Find where the given text appears and provide that cell's center as [X, Y] coordinate. 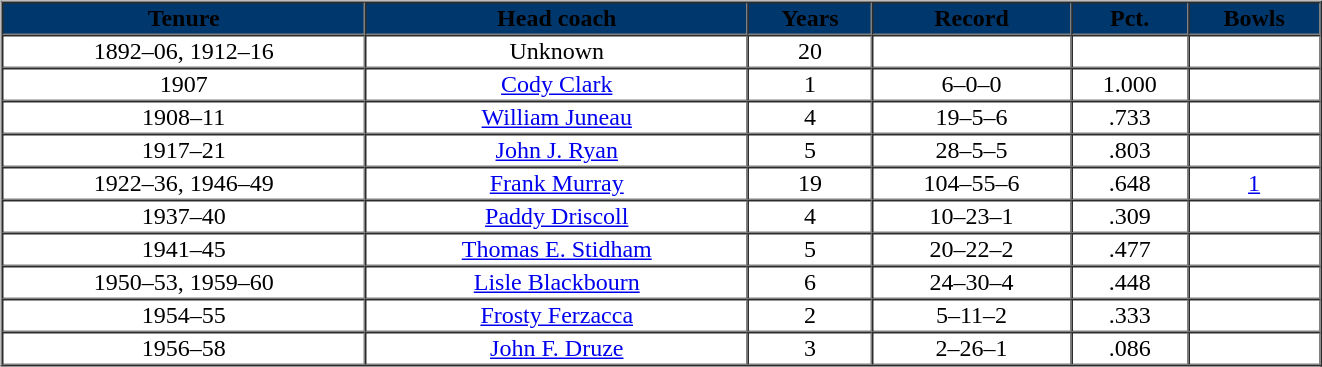
2–26–1 [972, 348]
1937–40 [184, 216]
Years [810, 18]
John J. Ryan [556, 150]
19–5–6 [972, 118]
Paddy Driscoll [556, 216]
.448 [1130, 282]
20–22–2 [972, 250]
28–5–5 [972, 150]
1941–45 [184, 250]
1.000 [1130, 84]
.333 [1130, 316]
24–30–4 [972, 282]
1956–58 [184, 348]
1917–21 [184, 150]
.086 [1130, 348]
.309 [1130, 216]
.477 [1130, 250]
William Juneau [556, 118]
Frosty Ferzacca [556, 316]
104–55–6 [972, 184]
5–11–2 [972, 316]
.733 [1130, 118]
3 [810, 348]
1954–55 [184, 316]
Thomas E. Stidham [556, 250]
20 [810, 52]
1892–06, 1912–16 [184, 52]
Cody Clark [556, 84]
1908–11 [184, 118]
2 [810, 316]
1922–36, 1946–49 [184, 184]
Record [972, 18]
19 [810, 184]
Unknown [556, 52]
1907 [184, 84]
6–0–0 [972, 84]
John F. Druze [556, 348]
1950–53, 1959–60 [184, 282]
Bowls [1254, 18]
Lisle Blackbourn [556, 282]
6 [810, 282]
.803 [1130, 150]
Frank Murray [556, 184]
10–23–1 [972, 216]
.648 [1130, 184]
Pct. [1130, 18]
Head coach [556, 18]
Tenure [184, 18]
